Provide the [x, y] coordinate of the cell's center where the given text is located.  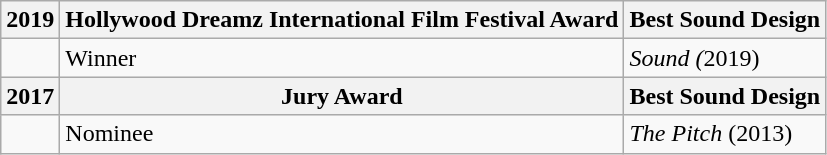
2019 [30, 20]
Hollywood Dreamz International Film Festival Award [342, 20]
Jury Award [342, 96]
Sound (2019) [725, 58]
2017 [30, 96]
Nominee [342, 134]
The Pitch (2013) [725, 134]
Winner [342, 58]
